Locate the cell with the specified text and output its [X, Y] center coordinate. 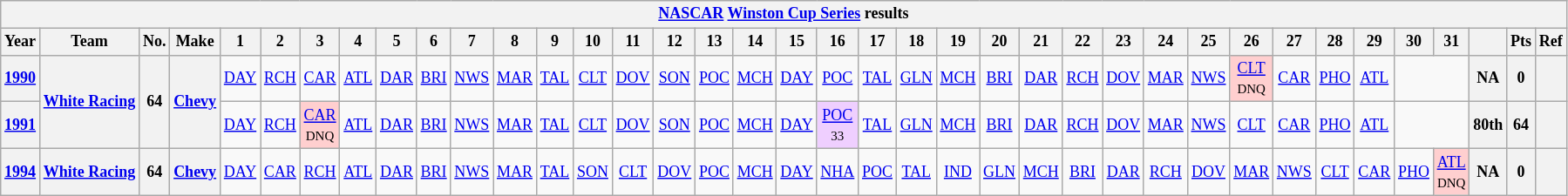
31 [1451, 42]
IND [958, 172]
7 [472, 42]
CARDNQ [320, 125]
POC33 [838, 125]
2 [280, 42]
20 [1000, 42]
26 [1252, 42]
CLTDNQ [1252, 78]
12 [675, 42]
5 [397, 42]
1994 [21, 172]
8 [515, 42]
1990 [21, 78]
30 [1414, 42]
21 [1041, 42]
19 [958, 42]
27 [1295, 42]
80th [1489, 125]
1 [240, 42]
NASCAR Winston Cup Series results [784, 14]
ATLDNQ [1451, 172]
Team [89, 42]
29 [1375, 42]
9 [554, 42]
24 [1165, 42]
Make [195, 42]
11 [633, 42]
25 [1208, 42]
28 [1335, 42]
14 [755, 42]
Ref [1551, 42]
18 [916, 42]
NHA [838, 172]
Year [21, 42]
15 [797, 42]
4 [358, 42]
22 [1083, 42]
Pts [1522, 42]
1991 [21, 125]
13 [715, 42]
6 [434, 42]
16 [838, 42]
No. [155, 42]
23 [1123, 42]
3 [320, 42]
17 [878, 42]
10 [593, 42]
